Capture the cell that displays the provided text and extract its (x, y) central coordinate. 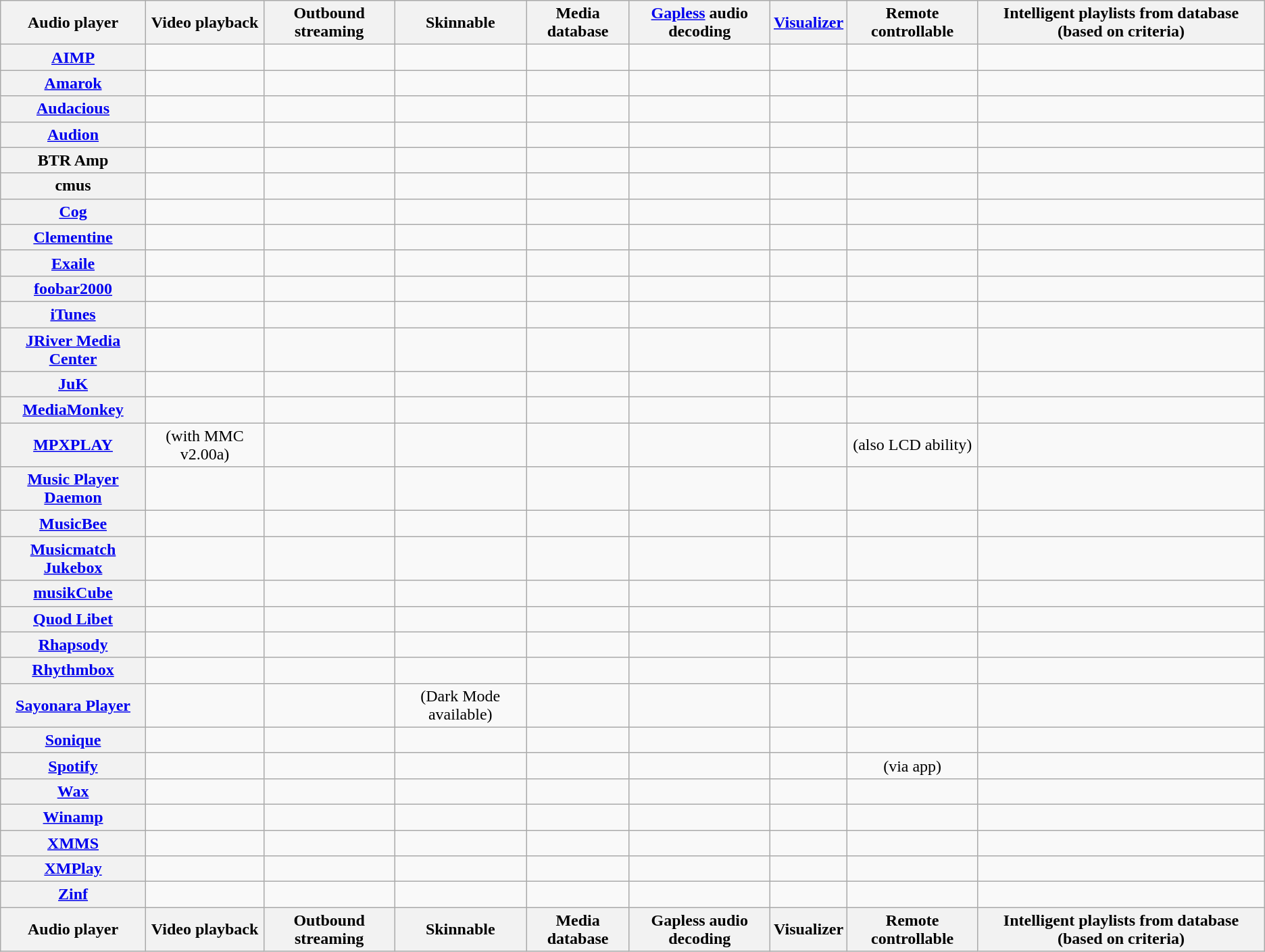
Sonique (73, 740)
AIMP (73, 57)
(with MMC v2.00a) (204, 445)
(via app) (912, 766)
XMPlay (73, 869)
musikCube (73, 593)
Clementine (73, 237)
Cog (73, 211)
Winamp (73, 817)
Audacious (73, 109)
Spotify (73, 766)
MusicBee (73, 524)
MediaMonkey (73, 410)
Rhapsody (73, 645)
Zinf (73, 895)
foobar2000 (73, 289)
(Dark Mode available) (461, 705)
Music Player Daemon (73, 489)
Audion (73, 134)
JRiver Media Center (73, 349)
(also LCD ability) (912, 445)
JuK (73, 384)
Musicmatch Jukebox (73, 558)
Rhythmbox (73, 670)
Sayonara Player (73, 705)
Exaile (73, 263)
cmus (73, 186)
Wax (73, 791)
BTR Amp (73, 160)
XMMS (73, 843)
MPXPLAY (73, 445)
iTunes (73, 314)
Amarok (73, 83)
Quod Libet (73, 619)
